Provide the (x, y) coordinate of the cell's center where the given text is located.  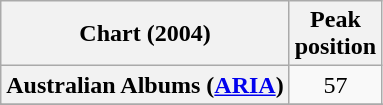
57 (335, 85)
Peakposition (335, 34)
Chart (2004) (145, 34)
Australian Albums (ARIA) (145, 85)
